Provide the [X, Y] coordinate of the cell's center where the given text is located.  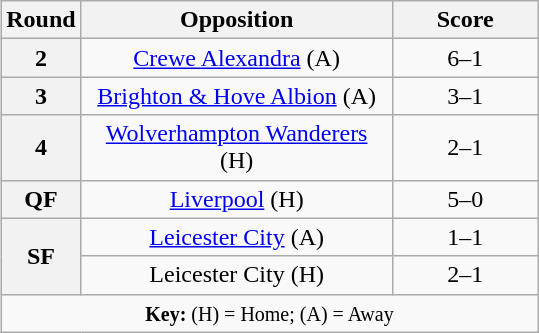
4 [41, 148]
SF [41, 256]
QF [41, 199]
Score [465, 20]
Leicester City (H) [236, 275]
6–1 [465, 58]
Opposition [236, 20]
Liverpool (H) [236, 199]
Wolverhampton Wanderers (H) [236, 148]
5–0 [465, 199]
2 [41, 58]
Crewe Alexandra (A) [236, 58]
1–1 [465, 237]
Leicester City (A) [236, 237]
Brighton & Hove Albion (A) [236, 96]
3–1 [465, 96]
3 [41, 96]
Key: (H) = Home; (A) = Away [270, 313]
Round [41, 20]
